From the cell containing the given text, extract its center point as (X, Y) coordinate. 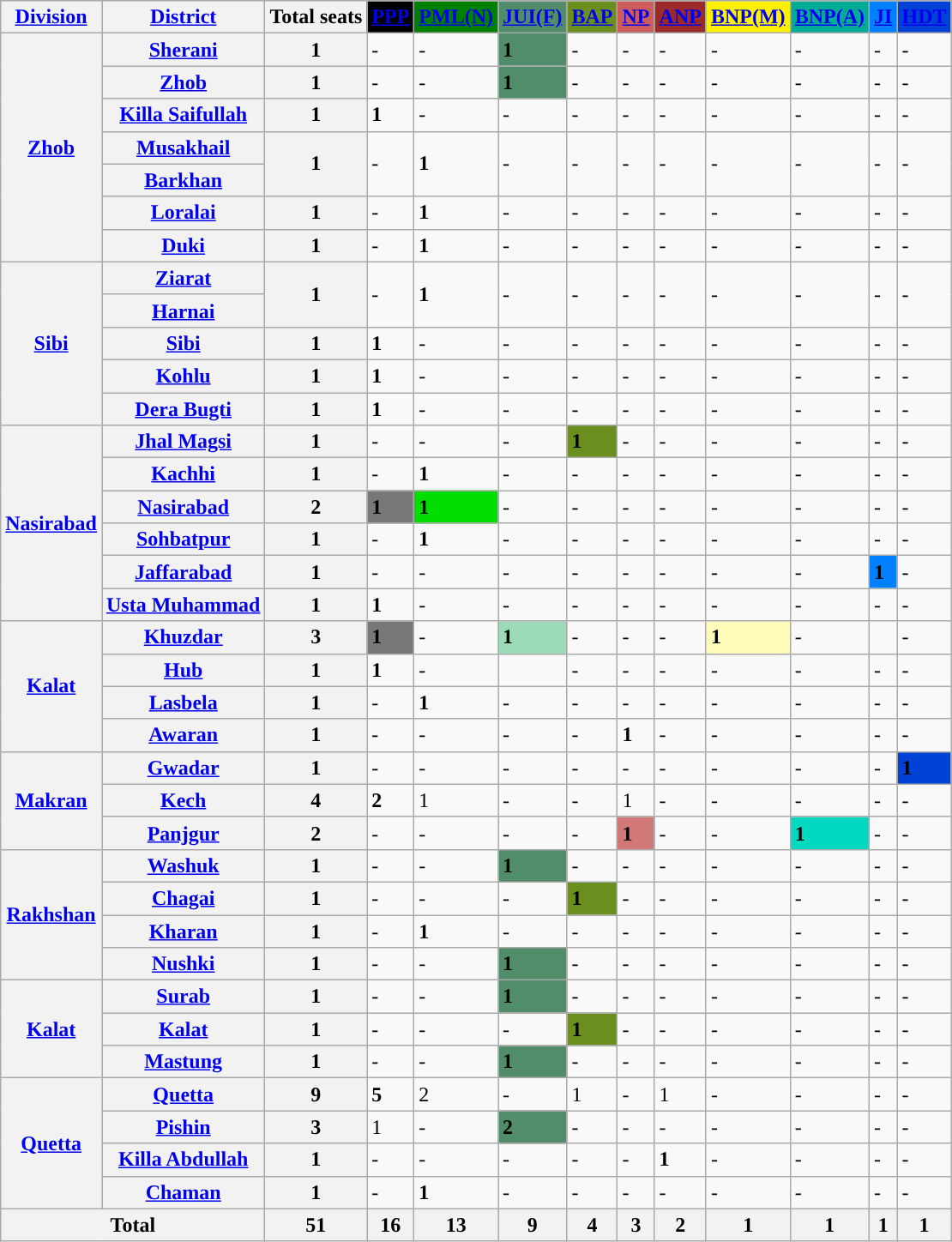
Musakhail (183, 148)
Awaran (183, 735)
5 (391, 1094)
Nushki (183, 964)
Surab (183, 997)
District (183, 17)
Kohlu (183, 376)
BNP(A) (829, 17)
JUI(F) (533, 17)
13 (456, 1225)
Loralai (183, 213)
Khuzdar (183, 637)
Rakhshan (51, 914)
Duki (183, 245)
Jaffarabad (183, 572)
Chaman (183, 1192)
Kharan (183, 931)
Harnai (183, 310)
ANP (680, 17)
Panjgur (183, 833)
Division (51, 17)
Barkhan (183, 180)
Mastung (183, 1062)
Ziarat (183, 278)
51 (316, 1225)
PPP (391, 17)
BAP (592, 17)
Chagai (183, 898)
Hub (183, 670)
Dera Bugti (183, 409)
HDT (925, 17)
Lasbela (183, 702)
Kachhi (183, 474)
16 (391, 1225)
Gwadar (183, 768)
Total (133, 1225)
Killa Saifullah (183, 115)
JI (883, 17)
Usta Muhammad (183, 605)
Kech (183, 800)
Washuk (183, 865)
Sherani (183, 50)
Makran (51, 800)
Pishin (183, 1127)
Sohbatpur (183, 540)
Killa Abdullah (183, 1160)
BNP(M) (748, 17)
PML(N) (456, 17)
Jhal Magsi (183, 442)
NP (636, 17)
Total seats (316, 17)
